Return [x, y] of the center of cell containing provided text 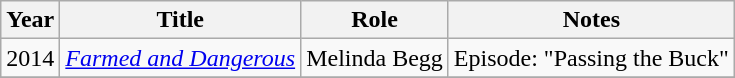
2014 [30, 58]
Episode: "Passing the Buck" [591, 58]
Role [375, 20]
Melinda Begg [375, 58]
Title [180, 20]
Farmed and Dangerous [180, 58]
Year [30, 20]
Notes [591, 20]
